Scan for the cell matching the given text and deliver its (x, y) coordinate at center. 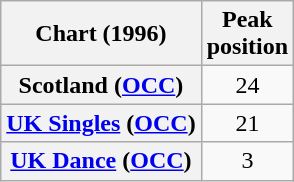
Chart (1996) (101, 34)
Scotland (OCC) (101, 85)
3 (247, 161)
24 (247, 85)
21 (247, 123)
UK Singles (OCC) (101, 123)
UK Dance (OCC) (101, 161)
Peakposition (247, 34)
